Output the (X, Y) coordinate of the center of the cell containing the given text.  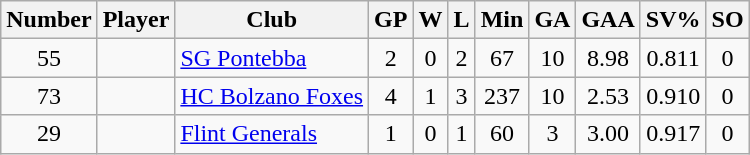
Club (272, 20)
GP (391, 20)
60 (502, 134)
67 (502, 58)
8.98 (608, 58)
SG Pontebba (272, 58)
29 (49, 134)
SV% (673, 20)
0.917 (673, 134)
W (430, 20)
73 (49, 96)
GA (552, 20)
3.00 (608, 134)
237 (502, 96)
Player (136, 20)
0.811 (673, 58)
Number (49, 20)
L (462, 20)
Min (502, 20)
4 (391, 96)
GAA (608, 20)
55 (49, 58)
SO (728, 20)
0.910 (673, 96)
HC Bolzano Foxes (272, 96)
Flint Generals (272, 134)
2.53 (608, 96)
